Output the (x, y) coordinate of the center of the cell containing the given text.  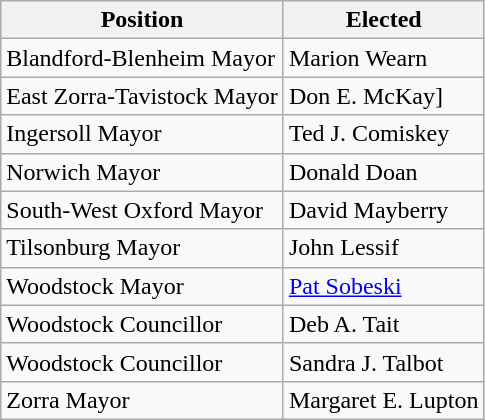
Elected (384, 20)
Marion Wearn (384, 58)
Ted J. Comiskey (384, 134)
Woodstock Mayor (142, 286)
David Mayberry (384, 210)
Donald Doan (384, 172)
East Zorra-Tavistock Mayor (142, 96)
John Lessif (384, 248)
South-West Oxford Mayor (142, 210)
Sandra J. Talbot (384, 362)
Blandford-Blenheim Mayor (142, 58)
Norwich Mayor (142, 172)
Pat Sobeski (384, 286)
Deb A. Tait (384, 324)
Zorra Mayor (142, 400)
Don E. McKay] (384, 96)
Tilsonburg Mayor (142, 248)
Margaret E. Lupton (384, 400)
Ingersoll Mayor (142, 134)
Position (142, 20)
